Identify which cell holds the provided text, then report its [X, Y] central coordinate. 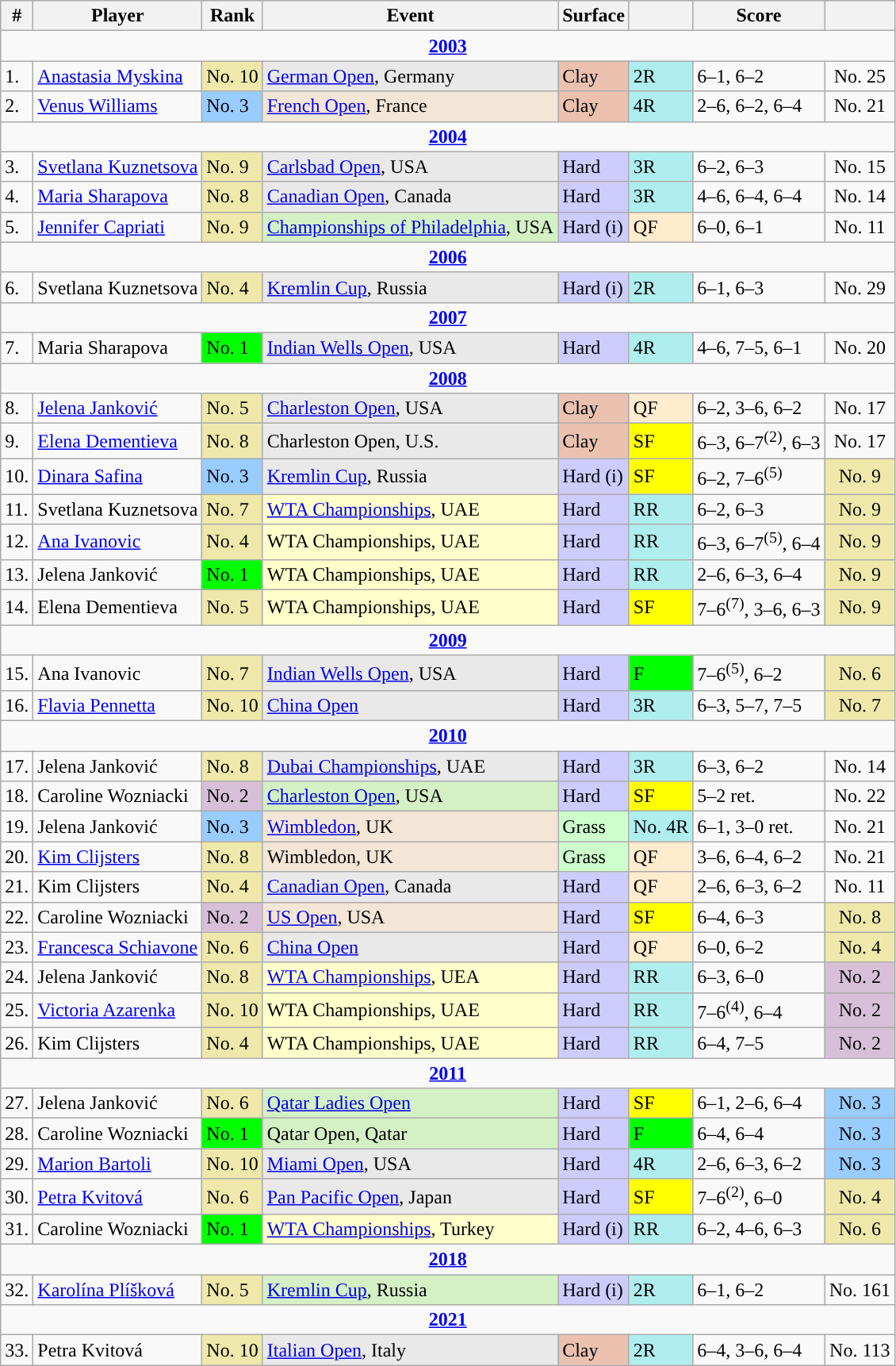
4. [17, 197]
2. [17, 106]
1. [17, 76]
29. [17, 1164]
12. [17, 543]
28. [17, 1134]
No. 22 [860, 796]
6–3, 6–0 [759, 977]
Carlsbad Open, USA [410, 167]
US Open, USA [410, 917]
No. 25 [860, 76]
6–3, 6–7(5), 6–4 [759, 543]
Charleston Open, U.S. [410, 441]
Dinara Safina [117, 476]
Francesca Schiavone [117, 947]
6–2, 4–6, 6–3 [759, 1230]
6–1, 3–0 ret. [759, 827]
6–4, 6–4 [759, 1134]
Event [410, 16]
23. [17, 947]
Surface [594, 16]
No. 15 [860, 167]
# [17, 16]
French Open, France [410, 106]
No. 4R [661, 827]
2008 [448, 378]
Anastasia Myskina [117, 76]
6. [17, 287]
32. [17, 1290]
3–6, 6–4, 6–2 [759, 857]
31. [17, 1230]
25. [17, 1011]
German Open, Germany [410, 76]
No. 29 [860, 287]
No. 20 [860, 347]
13. [17, 574]
Miami Open, USA [410, 1164]
Jennifer Capriati [117, 227]
2–6, 6–3, 6–4 [759, 574]
Pan Pacific Open, Japan [410, 1196]
Score [759, 16]
24. [17, 977]
Italian Open, Italy [410, 1350]
2003 [448, 46]
19. [17, 827]
No. 113 [860, 1350]
Dubai Championships, UAE [410, 766]
Player [117, 16]
Victoria Azarenka [117, 1011]
6–3, 6–7(2), 6–3 [759, 441]
30. [17, 1196]
6–1, 6–3 [759, 287]
22. [17, 917]
2009 [448, 640]
Flavia Pennetta [117, 706]
16. [17, 706]
2010 [448, 736]
6–4, 7–5 [759, 1043]
6–4, 6–3 [759, 917]
Championships of Philadelphia, USA [410, 227]
17. [17, 766]
Marion Bartoli [117, 1164]
2021 [448, 1320]
2011 [448, 1073]
8. [17, 409]
7. [17, 347]
6–1, 2–6, 6–4 [759, 1103]
7–6(2), 6–0 [759, 1196]
6–4, 3–6, 6–4 [759, 1350]
27. [17, 1103]
6–0, 6–1 [759, 227]
6–2, 3–6, 6–2 [759, 409]
6–3, 6–2 [759, 766]
Karolína Plíšková [117, 1290]
18. [17, 796]
15. [17, 673]
4–6, 6–4, 6–4 [759, 197]
7–6(5), 6–2 [759, 673]
10. [17, 476]
Qatar Open, Qatar [410, 1134]
7–6(4), 6–4 [759, 1011]
Qatar Ladies Open [410, 1103]
WTA Championships, UEA [410, 977]
7–6(7), 3–6, 6–3 [759, 608]
No. 161 [860, 1290]
20. [17, 857]
Venus Williams [117, 106]
6–2, 7–6(5) [759, 476]
3. [17, 167]
21. [17, 887]
6–0, 6–2 [759, 947]
14. [17, 608]
2007 [448, 317]
5. [17, 227]
2–6, 6–2, 6–4 [759, 106]
6–3, 5–7, 7–5 [759, 706]
9. [17, 441]
2004 [448, 136]
5–2 ret. [759, 796]
2006 [448, 257]
4–6, 7–5, 6–1 [759, 347]
WTA Championships, Turkey [410, 1230]
33. [17, 1350]
2018 [448, 1260]
11. [17, 509]
26. [17, 1043]
Rank [232, 16]
